Find where the given text appears and provide that cell's center as [x, y] coordinate. 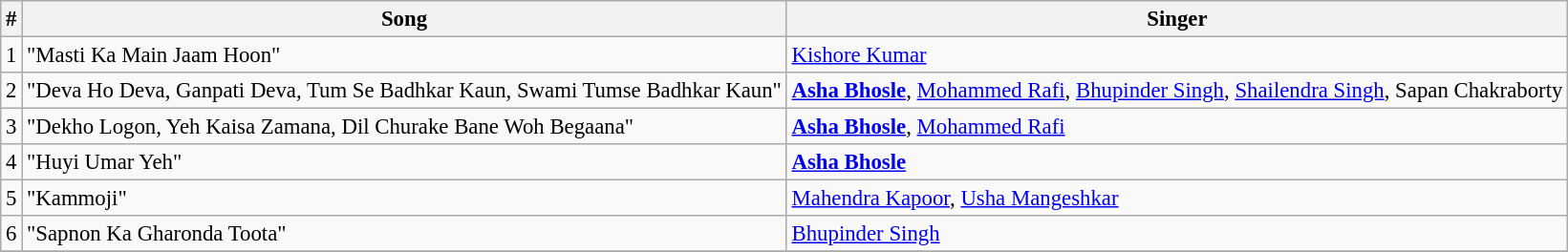
Asha Bhosle, Mohammed Rafi, Bhupinder Singh, Shailendra Singh, Sapan Chakraborty [1177, 91]
4 [11, 162]
Song [404, 19]
Bhupinder Singh [1177, 234]
Asha Bhosle, Mohammed Rafi [1177, 127]
"Deva Ho Deva, Ganpati Deva, Tum Se Badhkar Kaun, Swami Tumse Badhkar Kaun" [404, 91]
2 [11, 91]
"Kammoji" [404, 199]
3 [11, 127]
"Sapnon Ka Gharonda Toota" [404, 234]
6 [11, 234]
Mahendra Kapoor, Usha Mangeshkar [1177, 199]
Asha Bhosle [1177, 162]
5 [11, 199]
"Huyi Umar Yeh" [404, 162]
# [11, 19]
Kishore Kumar [1177, 55]
1 [11, 55]
"Dekho Logon, Yeh Kaisa Zamana, Dil Churake Bane Woh Begaana" [404, 127]
"Masti Ka Main Jaam Hoon" [404, 55]
Singer [1177, 19]
